Find where the given text appears and provide that cell's center as [X, Y] coordinate. 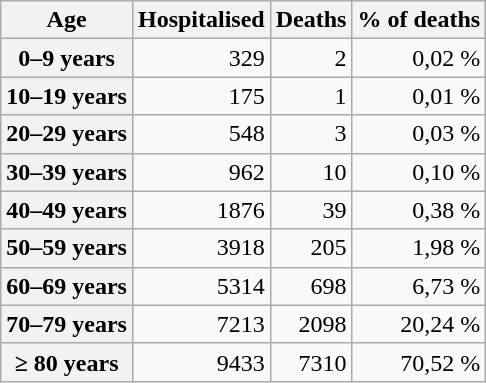
50–59 years [67, 248]
0,03 % [419, 134]
1,98 % [419, 248]
205 [311, 248]
70–79 years [67, 324]
70,52 % [419, 362]
20,24 % [419, 324]
5314 [201, 286]
30–39 years [67, 172]
1 [311, 96]
7310 [311, 362]
40–49 years [67, 210]
10 [311, 172]
60–69 years [67, 286]
Age [67, 20]
548 [201, 134]
6,73 % [419, 286]
0,38 % [419, 210]
39 [311, 210]
Deaths [311, 20]
698 [311, 286]
3918 [201, 248]
9433 [201, 362]
1876 [201, 210]
≥ 80 years [67, 362]
7213 [201, 324]
2098 [311, 324]
0,02 % [419, 58]
0,01 % [419, 96]
962 [201, 172]
3 [311, 134]
Hospitalised [201, 20]
329 [201, 58]
10–19 years [67, 96]
0,10 % [419, 172]
% of deaths [419, 20]
20–29 years [67, 134]
175 [201, 96]
0–9 years [67, 58]
2 [311, 58]
